Provide the (X, Y) coordinate of the cell's center where the given text is located.  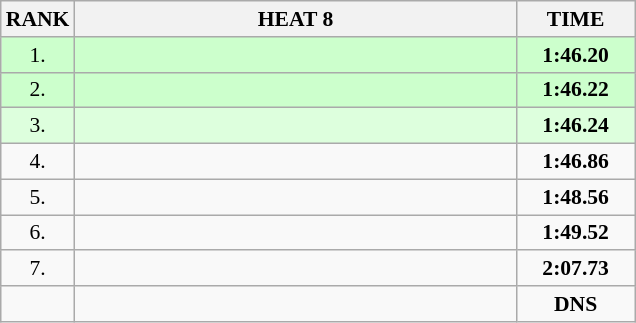
3. (38, 126)
1:46.22 (576, 90)
1:46.86 (576, 162)
1:49.52 (576, 233)
TIME (576, 19)
RANK (38, 19)
2:07.73 (576, 269)
4. (38, 162)
HEAT 8 (295, 19)
1:46.24 (576, 126)
5. (38, 197)
2. (38, 90)
DNS (576, 304)
6. (38, 233)
1:48.56 (576, 197)
1:46.20 (576, 55)
1. (38, 55)
7. (38, 269)
